Provide the (x, y) coordinate of the cell's center where the given text is located.  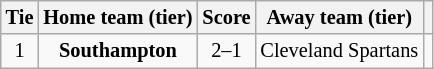
1 (20, 51)
Cleveland Spartans (339, 51)
Away team (tier) (339, 17)
Score (226, 17)
2–1 (226, 51)
Tie (20, 17)
Home team (tier) (118, 17)
Southampton (118, 51)
